Extract the (X, Y) coordinate from the center of the cell holding the provided text.  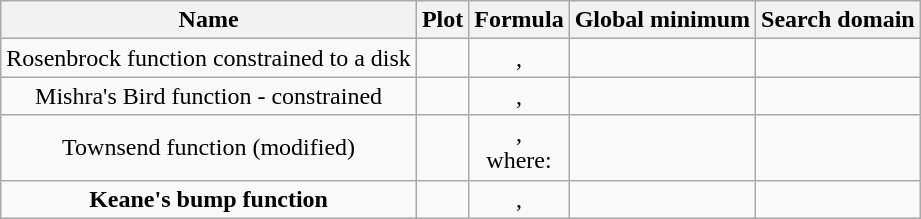
Global minimum (662, 20)
Plot (442, 20)
Search domain (838, 20)
Name (209, 20)
, where: (519, 148)
Keane's bump function (209, 199)
Townsend function (modified) (209, 148)
Formula (519, 20)
Rosenbrock function constrained to a disk (209, 58)
Mishra's Bird function - constrained (209, 96)
